Extract the [x, y] coordinate from the center of the cell holding the provided text.  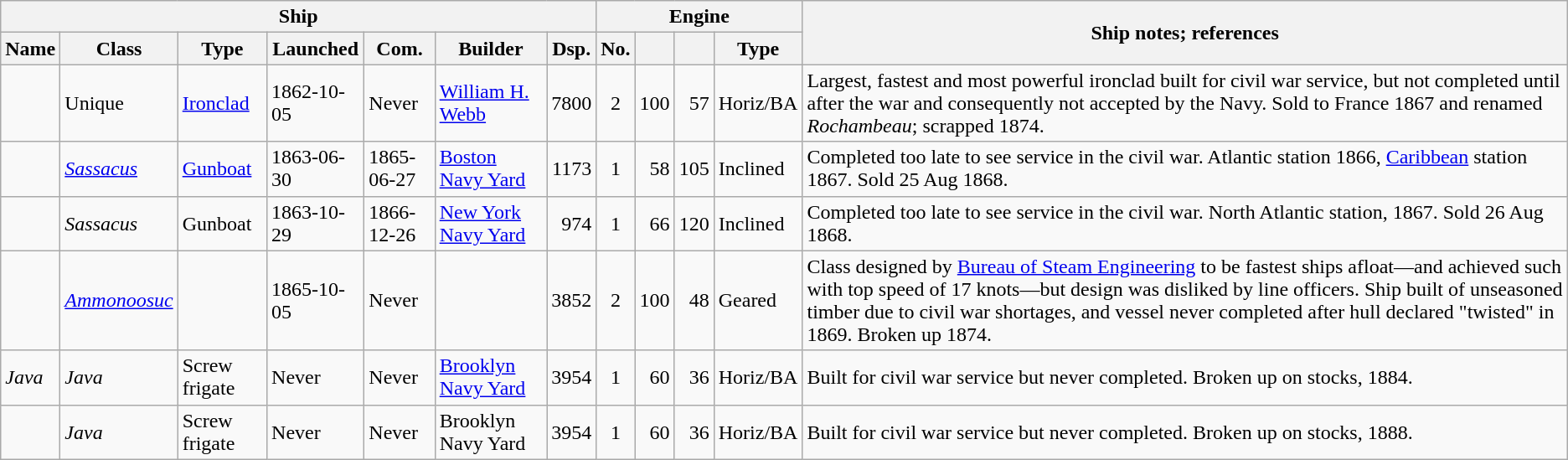
Ironclad [222, 103]
Geared [758, 300]
66 [655, 223]
Ship notes; references [1184, 33]
Com. [400, 49]
48 [694, 300]
Unique [119, 103]
1173 [571, 169]
Engine [699, 17]
Ammonoosuc [119, 300]
3852 [571, 300]
Name [30, 49]
58 [655, 169]
Dsp. [571, 49]
Launched [316, 49]
Builder [491, 49]
1863-10-29 [316, 223]
1866-12-26 [400, 223]
Completed too late to see service in the civil war. North Atlantic station, 1867. Sold 26 Aug 1868. [1184, 223]
New York Navy Yard [491, 223]
105 [694, 169]
No. [616, 49]
1862-10-05 [316, 103]
Ship [298, 17]
1865-06-27 [400, 169]
Built for civil war service but never completed. Broken up on stocks, 1884. [1184, 377]
7800 [571, 103]
1863-06-30 [316, 169]
1865-10-05 [316, 300]
Boston Navy Yard [491, 169]
120 [694, 223]
William H. Webb [491, 103]
974 [571, 223]
Completed too late to see service in the civil war. Atlantic station 1866, Caribbean station 1867. Sold 25 Aug 1868. [1184, 169]
Class [119, 49]
57 [694, 103]
Built for civil war service but never completed. Broken up on stocks, 1888. [1184, 432]
